Capture the cell that displays the provided text and extract its [x, y] central coordinate. 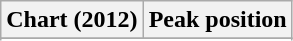
Peak position [218, 20]
Chart (2012) [72, 20]
